Extract the (X, Y) coordinate from the center of the cell holding the provided text.  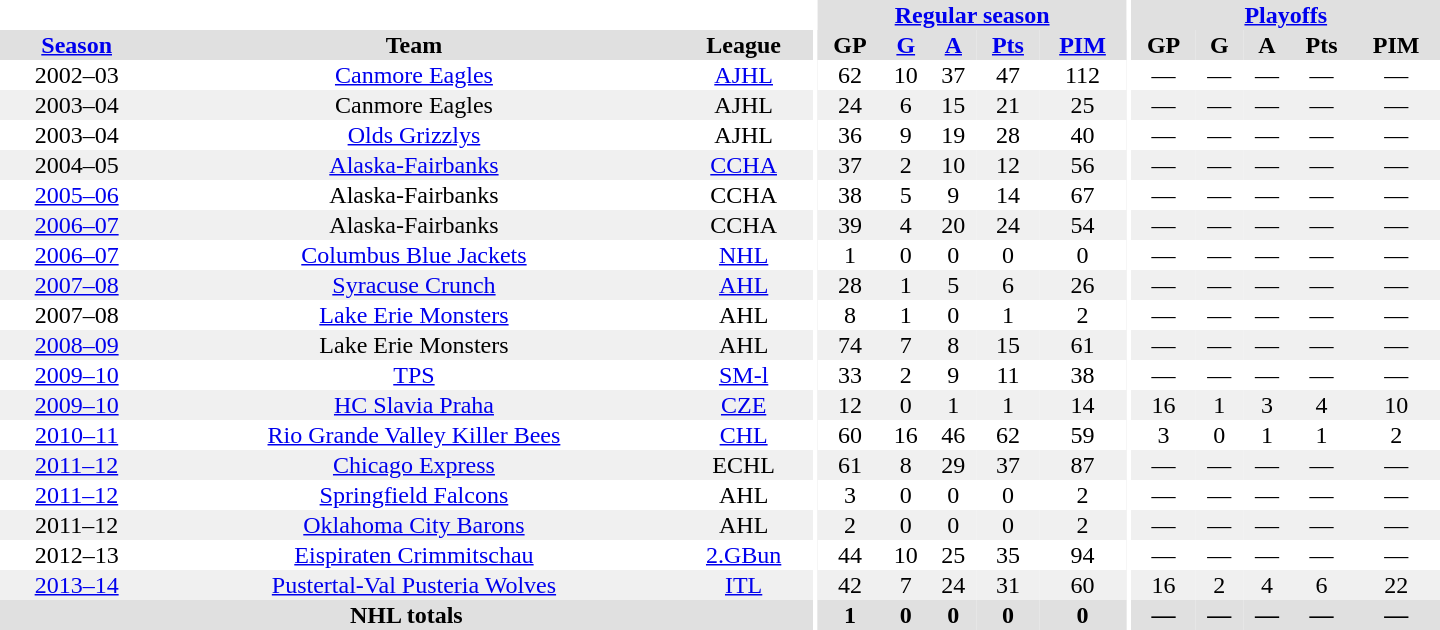
46 (954, 435)
ITL (744, 585)
Oklahoma City Barons (414, 525)
59 (1083, 435)
2.GBun (744, 555)
Season (76, 45)
112 (1083, 75)
NHL (744, 255)
44 (850, 555)
Regular season (972, 15)
26 (1083, 285)
21 (1008, 105)
Rio Grande Valley Killer Bees (414, 435)
47 (1008, 75)
35 (1008, 555)
67 (1083, 195)
Eispiraten Crimmitschau (414, 555)
40 (1083, 135)
2013–14 (76, 585)
2004–05 (76, 165)
39 (850, 225)
ECHL (744, 465)
CHL (744, 435)
2005–06 (76, 195)
Chicago Express (414, 465)
29 (954, 465)
20 (954, 225)
Columbus Blue Jackets (414, 255)
33 (850, 375)
54 (1083, 225)
CZE (744, 405)
42 (850, 585)
Team (414, 45)
TPS (414, 375)
74 (850, 345)
94 (1083, 555)
87 (1083, 465)
36 (850, 135)
22 (1396, 585)
2002–03 (76, 75)
SM-l (744, 375)
Olds Grizzlys (414, 135)
2012–13 (76, 555)
Springfield Falcons (414, 495)
NHL totals (406, 615)
Syracuse Crunch (414, 285)
2008–09 (76, 345)
2010–11 (76, 435)
Pustertal-Val Pusteria Wolves (414, 585)
31 (1008, 585)
HC Slavia Praha (414, 405)
Playoffs (1286, 15)
56 (1083, 165)
11 (1008, 375)
19 (954, 135)
League (744, 45)
